Output the (x, y) coordinate of the center of the cell containing the given text.  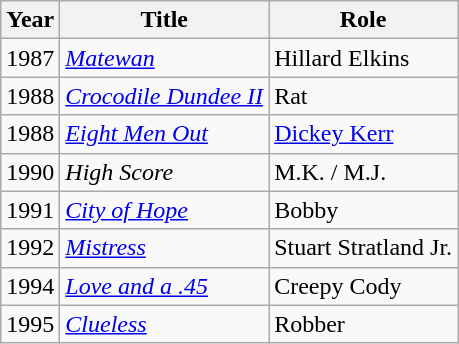
Crocodile Dundee II (164, 96)
Matewan (164, 58)
Rat (364, 96)
Robber (364, 324)
M.K. / M.J. (364, 172)
Role (364, 20)
1994 (30, 286)
Love and a .45 (164, 286)
Mistress (164, 248)
Eight Men Out (164, 134)
Dickey Kerr (364, 134)
Clueless (164, 324)
Year (30, 20)
1992 (30, 248)
Creepy Cody (364, 286)
1987 (30, 58)
1990 (30, 172)
High Score (164, 172)
1995 (30, 324)
Hillard Elkins (364, 58)
1991 (30, 210)
City of Hope (164, 210)
Bobby (364, 210)
Title (164, 20)
Stuart Stratland Jr. (364, 248)
